Capture the cell that displays the provided text and extract its [X, Y] central coordinate. 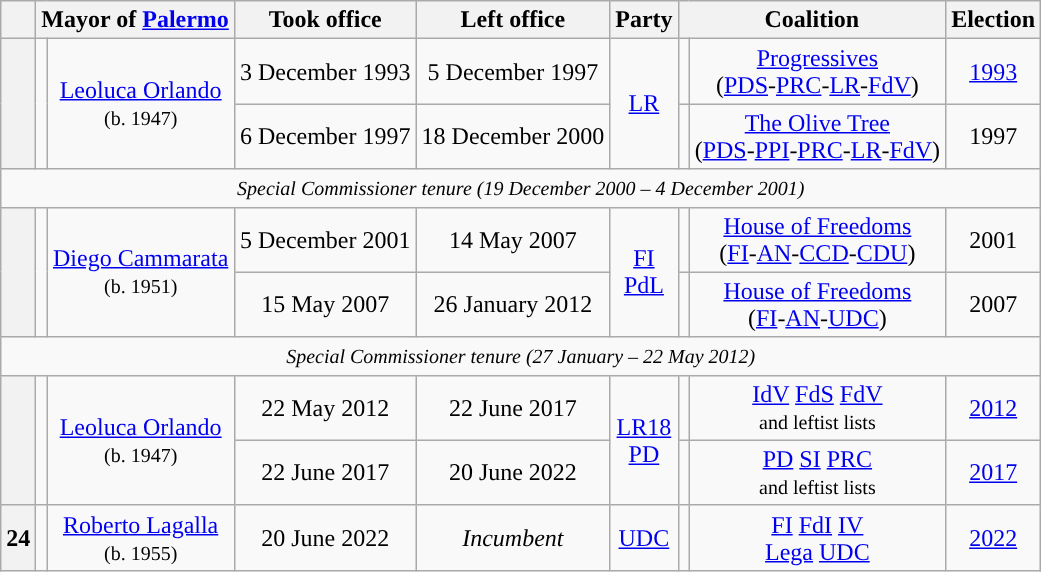
5 December 1997 [513, 72]
Special Commissioner tenure (19 December 2000 – 4 December 2001) [521, 188]
26 January 2012 [513, 304]
Mayor of Palermo [136, 20]
UDC [644, 538]
Left office [513, 20]
LR18 PD [644, 440]
The Olive Tree(PDS-PPI-PRC-LR-FdV) [817, 136]
Party [644, 20]
PD SI PRCand leftist lists [817, 472]
14 May 2007 [513, 240]
5 December 2001 [325, 240]
3 December 1993 [325, 72]
6 December 1997 [325, 136]
Special Commissioner tenure (27 January – 22 May 2012) [521, 356]
House of Freedoms(FI-AN-CCD-CDU) [817, 240]
1997 [994, 136]
1993 [994, 72]
2007 [994, 304]
Roberto Lagalla(b. 1955) [140, 538]
LR [644, 104]
IdV FdS FdVand leftist lists [817, 408]
2012 [994, 408]
2017 [994, 472]
24 [18, 538]
Election [994, 20]
Took office [325, 20]
2001 [994, 240]
22 May 2012 [325, 408]
2022 [994, 538]
Diego Cammarata(b. 1951) [140, 272]
15 May 2007 [325, 304]
Progressives(PDS-PRC-LR-FdV) [817, 72]
Incumbent [513, 538]
Coalition [812, 20]
House of Freedoms(FI-AN-UDC) [817, 304]
FI PdL [644, 272]
18 December 2000 [513, 136]
FI FdI IV Lega UDC [817, 538]
